Determine the [X, Y] coordinate at the center of the cell enclosing the given text.  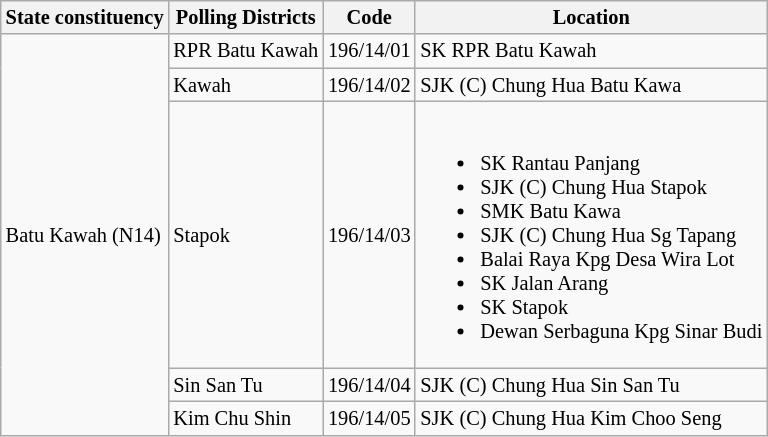
SJK (C) Chung Hua Sin San Tu [591, 385]
Location [591, 17]
196/14/04 [369, 385]
SJK (C) Chung Hua Kim Choo Seng [591, 418]
Stapok [246, 234]
196/14/02 [369, 85]
SK RPR Batu Kawah [591, 51]
Code [369, 17]
196/14/05 [369, 418]
Kim Chu Shin [246, 418]
Sin San Tu [246, 385]
196/14/03 [369, 234]
Kawah [246, 85]
Batu Kawah (N14) [85, 234]
SJK (C) Chung Hua Batu Kawa [591, 85]
196/14/01 [369, 51]
RPR Batu Kawah [246, 51]
State constituency [85, 17]
Polling Districts [246, 17]
